Identify which cell holds the provided text, then report its (X, Y) central coordinate. 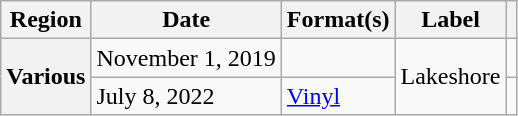
Label (450, 20)
Date (186, 20)
November 1, 2019 (186, 58)
Format(s) (338, 20)
Region (46, 20)
July 8, 2022 (186, 96)
Various (46, 77)
Vinyl (338, 96)
Lakeshore (450, 77)
